Pinpoint the cell where the given text exists, returning its (X, Y) midpoint coordinate. 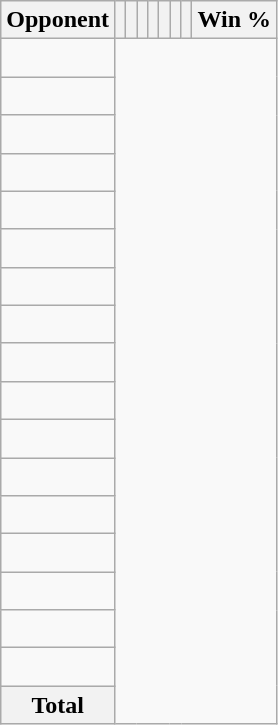
Win % (234, 20)
Total (58, 705)
Opponent (58, 20)
